Pinpoint the cell where the given text exists, returning its (X, Y) midpoint coordinate. 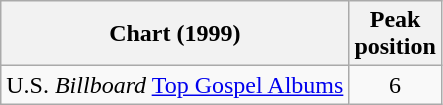
Chart (1999) (175, 34)
Peakposition (395, 34)
6 (395, 85)
U.S. Billboard Top Gospel Albums (175, 85)
